From the cell containing the given text, extract its center point as (X, Y) coordinate. 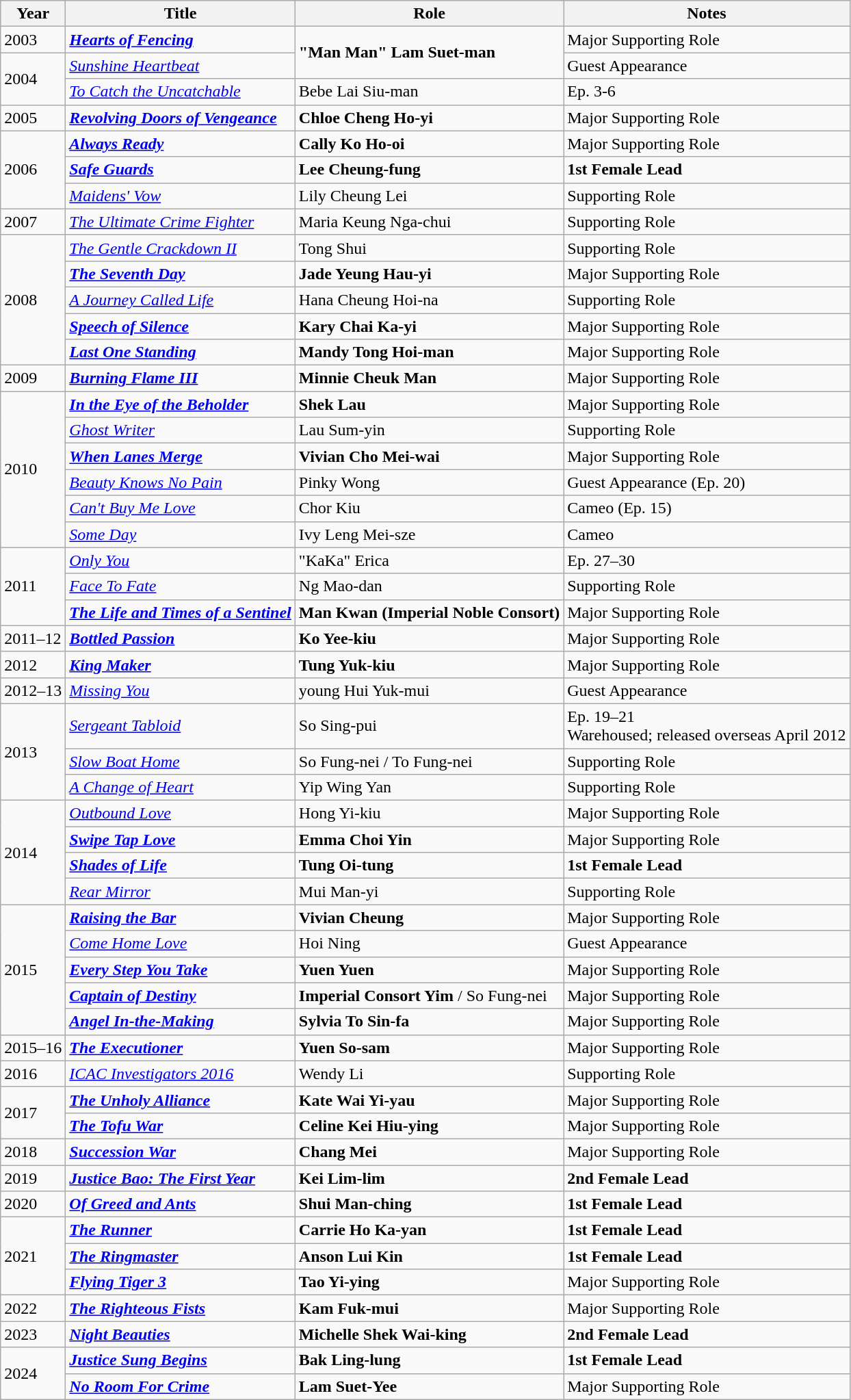
Shui Man-ching (429, 1204)
2012 (33, 664)
young Hui Yuk-mui (429, 690)
Of Greed and Ants (181, 1204)
Lam Suet-Yee (429, 1386)
Safe Guards (181, 170)
Raising the Bar (181, 918)
2021 (33, 1256)
Burning Flame III (181, 378)
2015–16 (33, 1048)
Always Ready (181, 144)
Bottled Passion (181, 638)
Wendy Li (429, 1074)
Tung Oi-tung (429, 866)
Slow Boat Home (181, 762)
2022 (33, 1308)
Imperial Consort Yim / So Fung-nei (429, 996)
Michelle Shek Wai-king (429, 1334)
In the Eye of the Beholder (181, 404)
Tung Yuk-kiu (429, 664)
Outbound Love (181, 814)
2012–13 (33, 690)
2003 (33, 40)
2018 (33, 1152)
Celine Kei Hiu-ying (429, 1126)
The Executioner (181, 1048)
The Life and Times of a Sentinel (181, 612)
2005 (33, 118)
Hong Yi-kiu (429, 814)
Carrie Ho Ka-yan (429, 1230)
Speech of Silence (181, 326)
Pinky Wong (429, 482)
Hearts of Fencing (181, 40)
Last One Standing (181, 352)
Mandy Tong Hoi-man (429, 352)
Shek Lau (429, 404)
Ng Mao-dan (429, 586)
Yuen So-sam (429, 1048)
Come Home Love (181, 944)
Bebe Lai Siu-man (429, 92)
Succession War (181, 1152)
Maria Keung Nga-chui (429, 222)
2024 (33, 1373)
Emma Choi Yin (429, 840)
Vivian Cho Mei-wai (429, 456)
Only You (181, 560)
Role (429, 14)
Justice Bao: The First Year (181, 1178)
2011–12 (33, 638)
ICAC Investigators 2016 (181, 1074)
Anson Lui Kin (429, 1256)
Cameo (Ep. 15) (707, 508)
Ep. 3-6 (707, 92)
Tao Yi-ying (429, 1282)
The Righteous Fists (181, 1308)
When Lanes Merge (181, 456)
Notes (707, 14)
To Catch the Uncatchable (181, 92)
Guest Appearance (Ep. 20) (707, 482)
The Seventh Day (181, 274)
2023 (33, 1334)
Ivy Leng Mei-sze (429, 534)
Sylvia To Sin-fa (429, 1022)
Cameo (707, 534)
Justice Sung Begins (181, 1360)
2010 (33, 469)
2013 (33, 751)
Sunshine Heartbeat (181, 66)
Revolving Doors of Vengeance (181, 118)
Missing You (181, 690)
Maidens' Vow (181, 196)
The Unholy Alliance (181, 1100)
Yip Wing Yan (429, 788)
So Sing-pui (429, 725)
Kei Lim-lim (429, 1178)
2016 (33, 1074)
Lau Sum-yin (429, 430)
Angel In-the-Making (181, 1022)
Tong Shui (429, 248)
Jade Yeung Hau-yi (429, 274)
A Journey Called Life (181, 300)
Hoi Ning (429, 944)
Chor Kiu (429, 508)
Captain of Destiny (181, 996)
2008 (33, 300)
Minnie Cheuk Man (429, 378)
"Man Man" Lam Suet-man (429, 53)
Lee Cheung-fung (429, 170)
The Tofu War (181, 1126)
A Change of Heart (181, 788)
Kary Chai Ka-yi (429, 326)
2020 (33, 1204)
Swipe Tap Love (181, 840)
Hana Cheung Hoi-na (429, 300)
2015 (33, 970)
Kam Fuk-mui (429, 1308)
Yuen Yuen (429, 970)
2007 (33, 222)
Rear Mirror (181, 892)
Shades of Life (181, 866)
Flying Tiger 3 (181, 1282)
Bak Ling-lung (429, 1360)
Chloe Cheng Ho-yi (429, 118)
Ep. 19–21Warehoused; released overseas April 2012 (707, 725)
Vivian Cheung (429, 918)
2019 (33, 1178)
Kate Wai Yi-yau (429, 1100)
"KaKa" Erica (429, 560)
So Fung-nei / To Fung-nei (429, 762)
The Ringmaster (181, 1256)
Sergeant Tabloid (181, 725)
2011 (33, 586)
Beauty Knows No Pain (181, 482)
No Room For Crime (181, 1386)
The Gentle Crackdown II (181, 248)
2014 (33, 853)
Can't Buy Me Love (181, 508)
Title (181, 14)
King Maker (181, 664)
Ep. 27–30 (707, 560)
2017 (33, 1113)
Cally Ko Ho-oi (429, 144)
Face To Fate (181, 586)
Chang Mei (429, 1152)
Every Step You Take (181, 970)
Ko Yee-kiu (429, 638)
Lily Cheung Lei (429, 196)
Ghost Writer (181, 430)
Mui Man-yi (429, 892)
The Ultimate Crime Fighter (181, 222)
2009 (33, 378)
Night Beauties (181, 1334)
2006 (33, 170)
The Runner (181, 1230)
Year (33, 14)
Some Day (181, 534)
Man Kwan (Imperial Noble Consort) (429, 612)
2004 (33, 79)
